Return (x, y) of the center of cell containing provided text 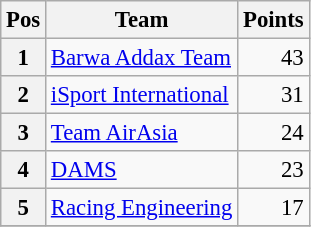
24 (274, 133)
1 (24, 58)
17 (274, 208)
5 (24, 208)
DAMS (142, 170)
43 (274, 58)
4 (24, 170)
23 (274, 170)
iSport International (142, 95)
2 (24, 95)
Barwa Addax Team (142, 58)
Team AirAsia (142, 133)
Racing Engineering (142, 208)
3 (24, 133)
Points (274, 20)
Team (142, 20)
31 (274, 95)
Pos (24, 20)
